Detect which cell encompasses the target text, then output its [x, y] center coordinate. 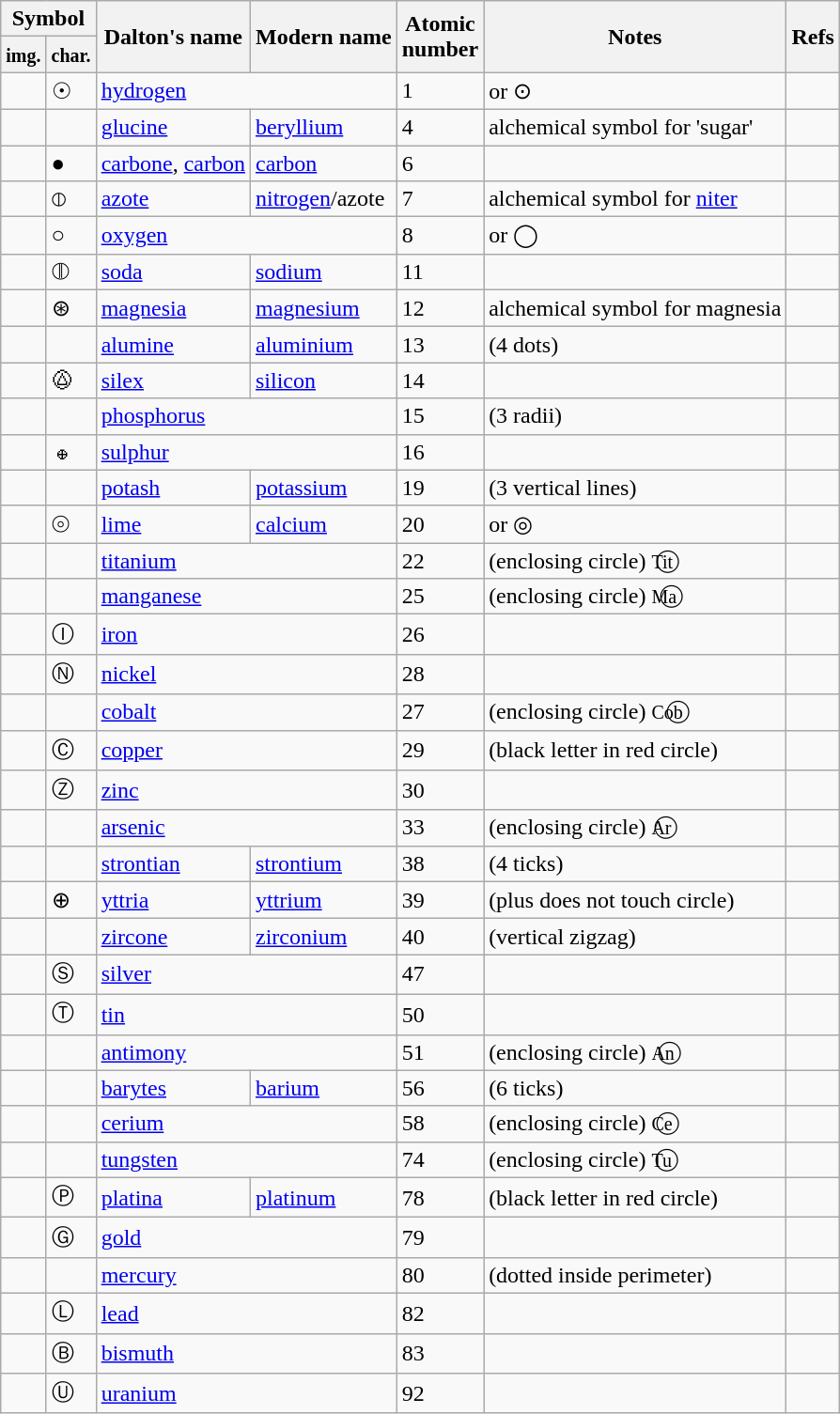
(enclosing circle) Tu⃝ [635, 1159]
alchemical symbol for 'sugar' [635, 127]
magnesium [323, 308]
potash [173, 488]
beryllium [323, 127]
82 [440, 1313]
uranium [246, 1394]
40 [440, 937]
carbon [323, 163]
(plus does not touch circle) [635, 900]
zinc [246, 791]
☉ [71, 91]
barytes [173, 1088]
39 [440, 900]
Notes [635, 37]
🜨 [71, 452]
50 [440, 1015]
magnesia [173, 308]
80 [440, 1275]
Ⓤ [71, 1394]
alchemical symbol for magnesia [635, 308]
⊛ [71, 308]
or ◯ [635, 236]
33 [440, 828]
51 [440, 1052]
⦷ [71, 272]
92 [440, 1394]
hydrogen [246, 91]
Ⓢ [71, 975]
Modern name [323, 37]
Ⓑ [71, 1353]
7 [440, 199]
tungsten [246, 1159]
strontian [173, 863]
Atomicnumber [440, 37]
27 [440, 712]
aluminium [323, 345]
char. [71, 54]
sulphur [246, 452]
78 [440, 1197]
⦶ [71, 199]
○ [71, 236]
29 [440, 750]
Ⓟ [71, 1197]
(4 ticks) [635, 863]
(6 ticks) [635, 1088]
19 [440, 488]
56 [440, 1088]
79 [440, 1238]
🟕 [71, 381]
iron [246, 635]
(enclosing circle) Ar⃝ [635, 828]
yttria [173, 900]
carbone, carbon [173, 163]
img. [23, 54]
alchemical symbol for niter [635, 199]
soda [173, 272]
22 [440, 561]
zircone [173, 937]
(enclosing circle) Ma⃝ [635, 597]
25 [440, 597]
bismuth [246, 1353]
potassium [323, 488]
11 [440, 272]
8 [440, 236]
glucine [173, 127]
titanium [246, 561]
nickel [246, 675]
6 [440, 163]
calcium [323, 524]
● [71, 163]
phosphorus [246, 416]
antimony [246, 1052]
alumine [173, 345]
15 [440, 416]
Refs [813, 37]
Ⓩ [71, 791]
lead [246, 1313]
Ⓛ [71, 1313]
Ⓒ [71, 750]
(enclosing circle) Cob⃝ [635, 712]
13 [440, 345]
58 [440, 1124]
⊕︀︀ [71, 900]
platinum [323, 1197]
platina [173, 1197]
(3 radii) [635, 416]
16 [440, 452]
silex [173, 381]
83 [440, 1353]
30 [440, 791]
manganese [246, 597]
strontium [323, 863]
zirconium [323, 937]
(4 dots) [635, 345]
(3 vertical lines) [635, 488]
yttrium [323, 900]
nitrogen/azote [323, 199]
(dotted inside perimeter) [635, 1275]
or ◎ [635, 524]
12 [440, 308]
(vertical zigzag) [635, 937]
(enclosing circle) Tit⃝ [635, 561]
Symbol [49, 19]
(enclosing circle) An⃝ [635, 1052]
⦾ [71, 524]
or ⊙ [635, 91]
(enclosing circle) Ce⃝ [635, 1124]
silver [246, 975]
silicon [323, 381]
copper [246, 750]
arsenic [246, 828]
tin [246, 1015]
Ⓣ [71, 1015]
74 [440, 1159]
mercury [246, 1275]
38 [440, 863]
20 [440, 524]
cobalt [246, 712]
gold [246, 1238]
28 [440, 675]
4 [440, 127]
azote [173, 199]
oxygen [246, 236]
Ⓝ [71, 675]
barium [323, 1088]
Dalton's name [173, 37]
Ⓘ [71, 635]
lime [173, 524]
47 [440, 975]
sodium [323, 272]
cerium [246, 1124]
14 [440, 381]
26 [440, 635]
Ⓖ [71, 1238]
1 [440, 91]
